Determine the [x, y] coordinate at the center of the cell enclosing the given text.  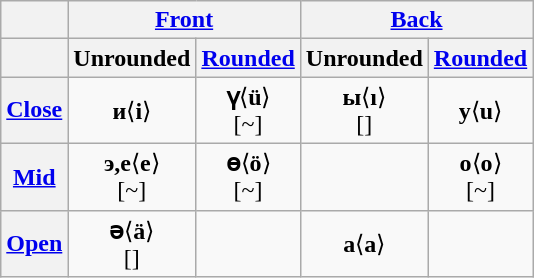
э,е⟨e⟩[~] [132, 176]
у⟨u⟩ [480, 110]
ө⟨ö⟩[~] [248, 176]
ы⟨ı⟩[] [364, 110]
а⟨a⟩ [364, 244]
и⟨i⟩ [132, 110]
Mid [34, 176]
ә⟨ä⟩[] [132, 244]
о⟨o⟩[~] [480, 176]
Front [184, 20]
Open [34, 244]
Close [34, 110]
Back [416, 20]
ү⟨ü⟩[~] [248, 110]
